For the text-containing cell, return its midpoint in [x, y] coordinate format. 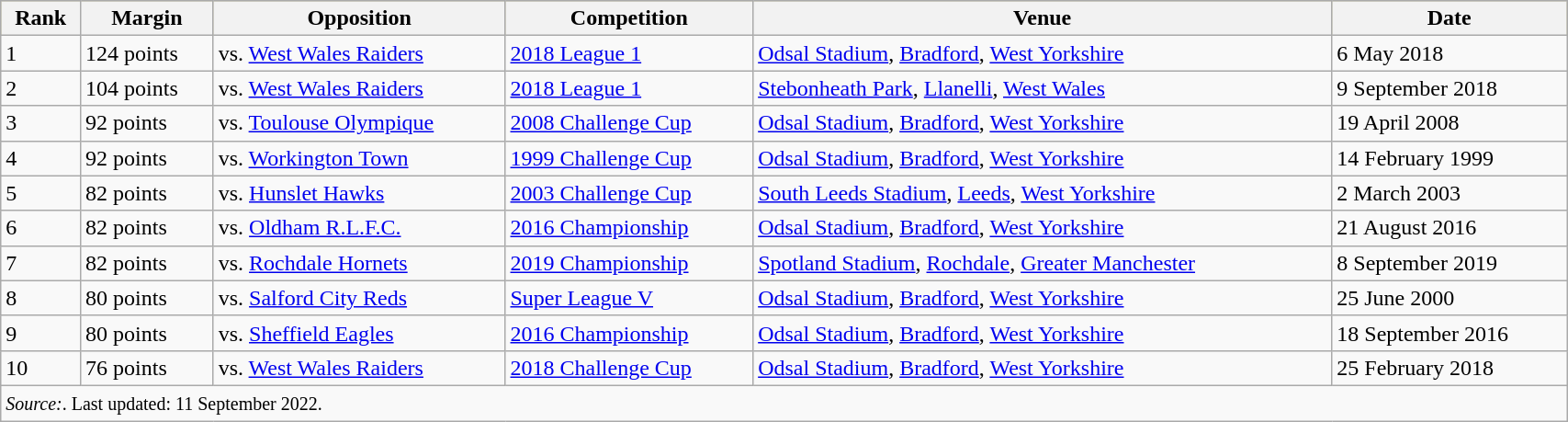
vs. Hunslet Hawks [359, 193]
19 April 2008 [1450, 123]
5 [40, 193]
Competition [629, 18]
104 points [147, 88]
1 [40, 53]
21 August 2016 [1450, 228]
6 May 2018 [1450, 53]
vs. Workington Town [359, 158]
Super League V [629, 298]
South Leeds Stadium, Leeds, West Yorkshire [1043, 193]
vs. Rochdale Hornets [359, 263]
2003 Challenge Cup [629, 193]
Spotland Stadium, Rochdale, Greater Manchester [1043, 263]
25 February 2018 [1450, 368]
4 [40, 158]
3 [40, 123]
25 June 2000 [1450, 298]
vs. Sheffield Eagles [359, 333]
8 [40, 298]
2 March 2003 [1450, 193]
Date [1450, 18]
Opposition [359, 18]
6 [40, 228]
7 [40, 263]
vs. Salford City Reds [359, 298]
Venue [1043, 18]
10 [40, 368]
1999 Challenge Cup [629, 158]
8 September 2019 [1450, 263]
2008 Challenge Cup [629, 123]
2 [40, 88]
Stebonheath Park, Llanelli, West Wales [1043, 88]
Source:. Last updated: 11 September 2022. [784, 403]
2018 Challenge Cup [629, 368]
vs. Toulouse Olympique [359, 123]
Margin [147, 18]
14 February 1999 [1450, 158]
124 points [147, 53]
Rank [40, 18]
9 September 2018 [1450, 88]
18 September 2016 [1450, 333]
2019 Championship [629, 263]
76 points [147, 368]
vs. Oldham R.L.F.C. [359, 228]
9 [40, 333]
